Determine the [X, Y] coordinate at the center of the cell enclosing the given text.  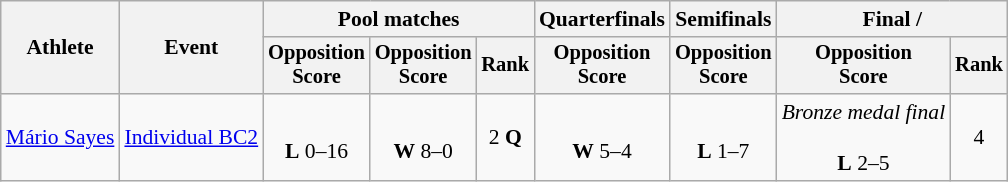
L 1–7 [724, 138]
Semifinals [724, 19]
Quarterfinals [602, 19]
L 0–16 [316, 138]
Mário Sayes [60, 138]
Athlete [60, 48]
Pool matches [398, 19]
Individual BC2 [191, 138]
Final / [892, 19]
2 Q [505, 138]
4 [979, 138]
W 5–4 [602, 138]
Event [191, 48]
W 8–0 [424, 138]
Bronze medal finalL 2–5 [864, 138]
